Search for the cell housing the specified text and yield its [X, Y] center coordinate. 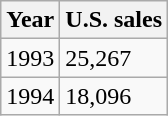
U.S. sales [114, 20]
18,096 [114, 96]
25,267 [114, 58]
1994 [30, 96]
Year [30, 20]
1993 [30, 58]
